Locate the cell with the specified text and output its (x, y) center coordinate. 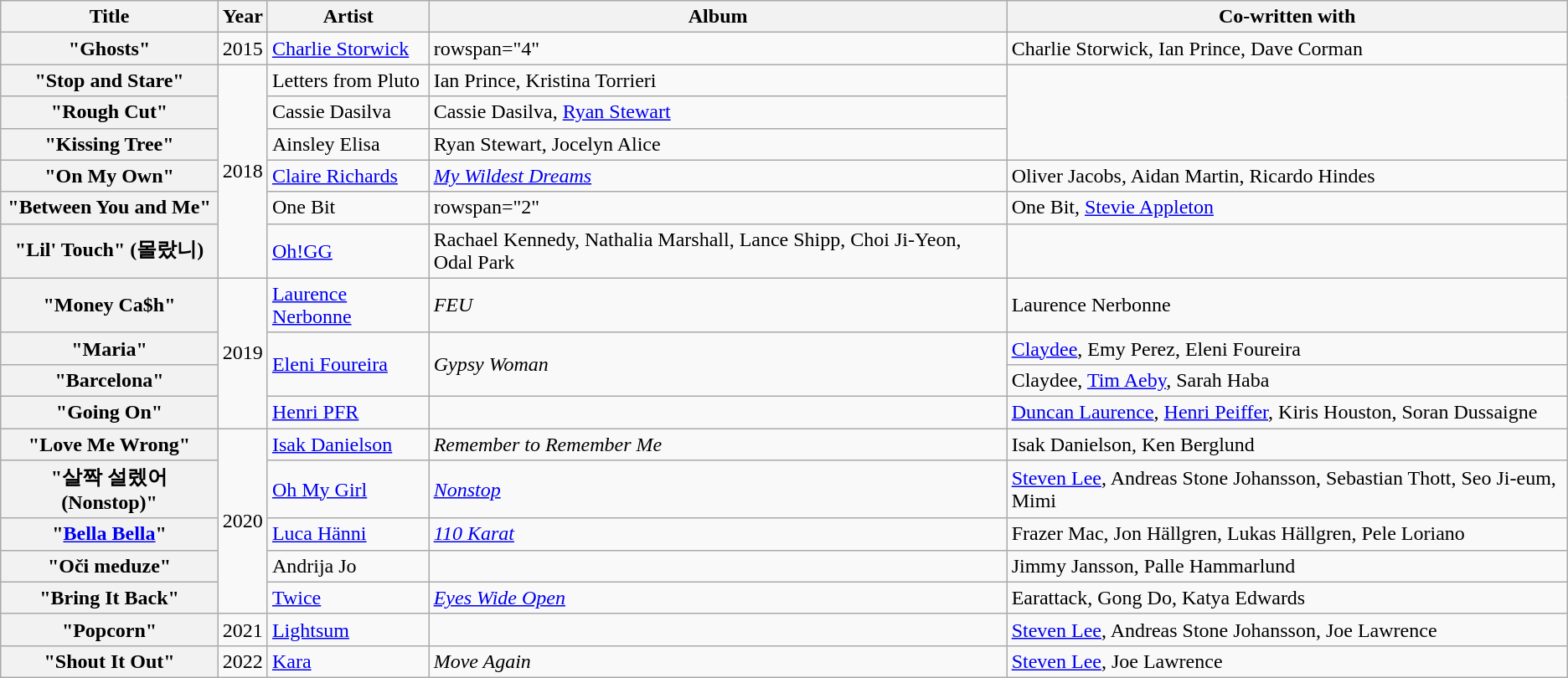
Isak Danielson, Ken Berglund (1287, 444)
110 Karat (718, 534)
Title (110, 17)
Andrija Jo (348, 566)
FEU (718, 305)
"Barcelona" (110, 380)
One Bit, Stevie Appleton (1287, 208)
"살짝 설렜어 (Nonstop)" (110, 490)
Oh!GG (348, 251)
"Bring It Back" (110, 598)
Lightsum (348, 629)
Letters from Pluto (348, 80)
Nonstop (718, 490)
Ian Prince, Kristina Torrieri (718, 80)
Year (243, 17)
Move Again (718, 661)
Co-written with (1287, 17)
2018 (243, 171)
2019 (243, 353)
"Oči meduze" (110, 566)
Oh My Girl (348, 490)
Album (718, 17)
2022 (243, 661)
Claydee, Tim Aeby, Sarah Haba (1287, 380)
"Maria" (110, 348)
"Bella Bella" (110, 534)
"Lil' Touch" (몰랐니) (110, 251)
Oliver Jacobs, Aidan Martin, Ricardo Hindes (1287, 176)
"Stop and Stare" (110, 80)
"Popcorn" (110, 629)
Gypsy Woman (718, 364)
Duncan Laurence, Henri Peiffer, Kiris Houston, Soran Dussaigne (1287, 412)
Ryan Stewart, Jocelyn Alice (718, 144)
2015 (243, 49)
Steven Lee, Joe Lawrence (1287, 661)
Charlie Storwick, Ian Prince, Dave Corman (1287, 49)
Eyes Wide Open (718, 598)
"Going On" (110, 412)
Charlie Storwick (348, 49)
Eleni Foureira (348, 364)
"Money Ca$h" (110, 305)
rowspan="4" (718, 49)
Steven Lee, Andreas Stone Johansson, Joe Lawrence (1287, 629)
"Kissing Tree" (110, 144)
"Rough Cut" (110, 112)
Luca Hänni (348, 534)
"Love Me Wrong" (110, 444)
Kara (348, 661)
Remember to Remember Me (718, 444)
Steven Lee, Andreas Stone Johansson, Sebastian Thott, Seo Ji-eum, Mimi (1287, 490)
"Between You and Me" (110, 208)
Jimmy Jansson, Palle Hammarlund (1287, 566)
"On My Own" (110, 176)
Isak Danielson (348, 444)
Henri PFR (348, 412)
My Wildest Dreams (718, 176)
rowspan="2" (718, 208)
2020 (243, 521)
One Bit (348, 208)
2021 (243, 629)
"Ghosts" (110, 49)
Ainsley Elisa (348, 144)
Claire Richards (348, 176)
Cassie Dasilva (348, 112)
Cassie Dasilva, Ryan Stewart (718, 112)
Claydee, Emy Perez, Eleni Foureira (1287, 348)
"Shout It Out" (110, 661)
Frazer Mac, Jon Hällgren, Lukas Hällgren, Pele Loriano (1287, 534)
Rachael Kennedy, Nathalia Marshall, Lance Shipp, Choi Ji-Yeon, Odal Park (718, 251)
Twice (348, 598)
Artist (348, 17)
Earattack, Gong Do, Katya Edwards (1287, 598)
